Determine the [x, y] coordinate at the center of the cell enclosing the given text.  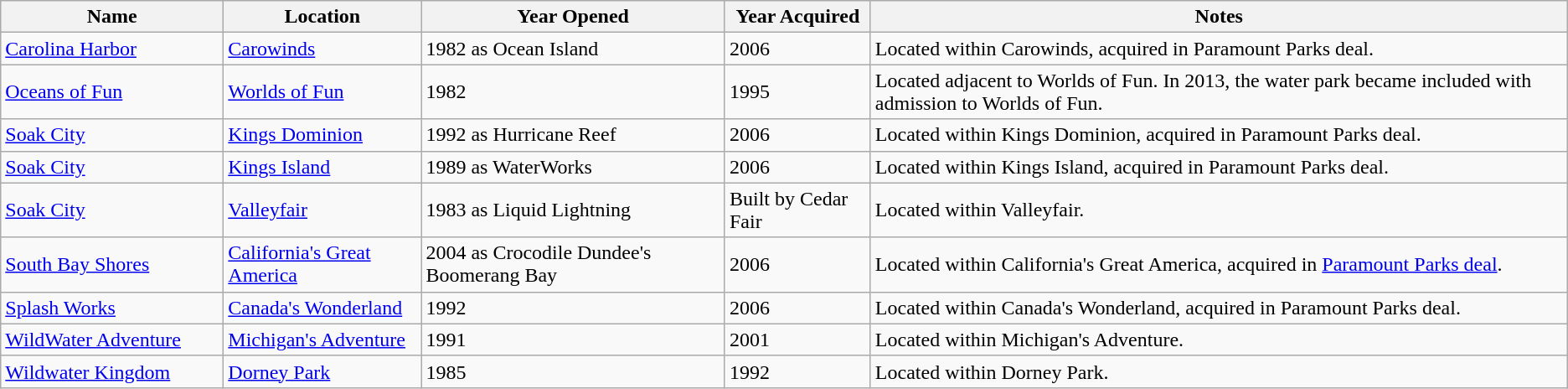
Located adjacent to Worlds of Fun. In 2013, the water park became included with admission to Worlds of Fun. [1219, 92]
Oceans of Fun [112, 92]
Located within California's Great America, acquired in Paramount Parks deal. [1219, 265]
2001 [797, 340]
Wildwater Kingdom [112, 371]
Kings Island [322, 167]
Located within Michigan's Adventure. [1219, 340]
1991 [573, 340]
Notes [1219, 17]
2004 as Crocodile Dundee's Boomerang Bay [573, 265]
Dorney Park [322, 371]
Location [322, 17]
Worlds of Fun [322, 92]
1982 as Ocean Island [573, 49]
Canada's Wonderland [322, 308]
Located within Kings Island, acquired in Paramount Parks deal. [1219, 167]
Carowinds [322, 49]
1995 [797, 92]
1983 as Liquid Lightning [573, 210]
Kings Dominion [322, 135]
California's Great America [322, 265]
Name [112, 17]
Located within Kings Dominion, acquired in Paramount Parks deal. [1219, 135]
1989 as WaterWorks [573, 167]
WildWater Adventure [112, 340]
Michigan's Adventure [322, 340]
Splash Works [112, 308]
Valleyfair [322, 210]
Carolina Harbor [112, 49]
Located within Valleyfair. [1219, 210]
Located within Carowinds, acquired in Paramount Parks deal. [1219, 49]
South Bay Shores [112, 265]
Year Acquired [797, 17]
1985 [573, 371]
1992 as Hurricane Reef [573, 135]
Built by Cedar Fair [797, 210]
Year Opened [573, 17]
1982 [573, 92]
Located within Canada's Wonderland, acquired in Paramount Parks deal. [1219, 308]
Located within Dorney Park. [1219, 371]
